Find where the given text appears and provide that cell's center as [x, y] coordinate. 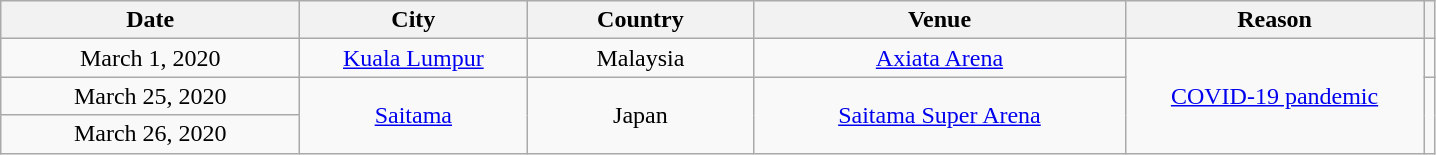
Kuala Lumpur [414, 58]
Saitama [414, 115]
Malaysia [640, 58]
Country [640, 20]
Saitama Super Arena [940, 115]
March 1, 2020 [150, 58]
March 25, 2020 [150, 96]
March 26, 2020 [150, 134]
City [414, 20]
Venue [940, 20]
Axiata Arena [940, 58]
Japan [640, 115]
Reason [1274, 20]
COVID-19 pandemic [1274, 96]
Date [150, 20]
